For the text-containing cell, return its midpoint in [x, y] coordinate format. 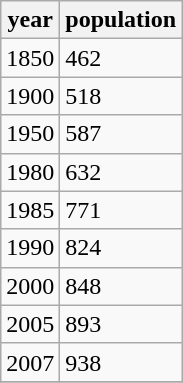
1980 [30, 172]
1950 [30, 134]
893 [121, 324]
824 [121, 248]
2000 [30, 286]
2005 [30, 324]
2007 [30, 362]
938 [121, 362]
848 [121, 286]
632 [121, 172]
year [30, 20]
1850 [30, 58]
1900 [30, 96]
462 [121, 58]
1985 [30, 210]
518 [121, 96]
771 [121, 210]
population [121, 20]
1990 [30, 248]
587 [121, 134]
